Return [X, Y] of the center of cell containing provided text 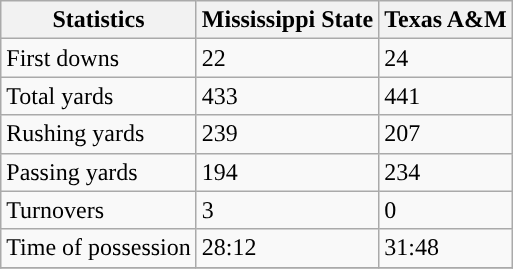
Texas A&M [446, 20]
441 [446, 96]
3 [287, 210]
194 [287, 172]
31:48 [446, 248]
Total yards [99, 96]
22 [287, 58]
433 [287, 96]
234 [446, 172]
24 [446, 58]
239 [287, 134]
Passing yards [99, 172]
28:12 [287, 248]
Turnovers [99, 210]
0 [446, 210]
First downs [99, 58]
Time of possession [99, 248]
Mississippi State [287, 20]
Rushing yards [99, 134]
207 [446, 134]
Statistics [99, 20]
